Provide the [x, y] coordinate of the cell's center where the given text is located.  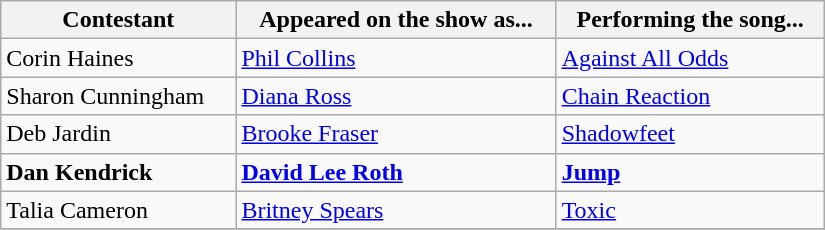
Contestant [118, 20]
Jump [690, 172]
Shadowfeet [690, 134]
Corin Haines [118, 58]
David Lee Roth [396, 172]
Brooke Fraser [396, 134]
Against All Odds [690, 58]
Performing the song... [690, 20]
Chain Reaction [690, 96]
Appeared on the show as... [396, 20]
Talia Cameron [118, 210]
Britney Spears [396, 210]
Toxic [690, 210]
Phil Collins [396, 58]
Dan Kendrick [118, 172]
Deb Jardin [118, 134]
Diana Ross [396, 96]
Sharon Cunningham [118, 96]
